For the text-containing cell, return its midpoint in [X, Y] coordinate format. 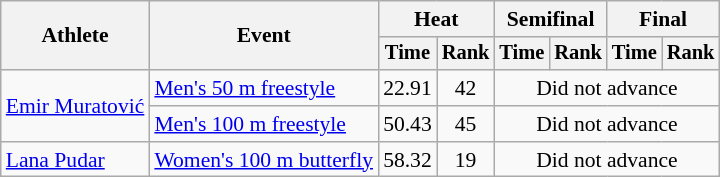
22.91 [408, 88]
Athlete [76, 36]
Semifinal [550, 19]
Men's 100 m freestyle [264, 124]
50.43 [408, 124]
Emir Muratović [76, 106]
45 [466, 124]
Final [663, 19]
Men's 50 m freestyle [264, 88]
Event [264, 36]
Heat [436, 19]
42 [466, 88]
